Extract the [X, Y] coordinate from the center of the cell holding the provided text.  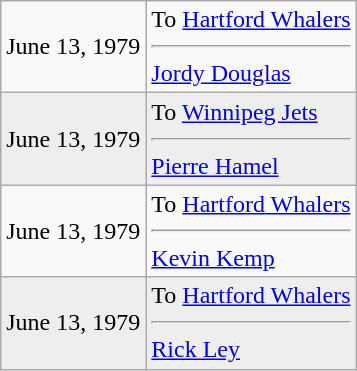
To Hartford WhalersKevin Kemp [251, 231]
To Winnipeg JetsPierre Hamel [251, 139]
To Hartford WhalersRick Ley [251, 323]
To Hartford WhalersJordy Douglas [251, 47]
